Locate the cell with the specified text and output its [x, y] center coordinate. 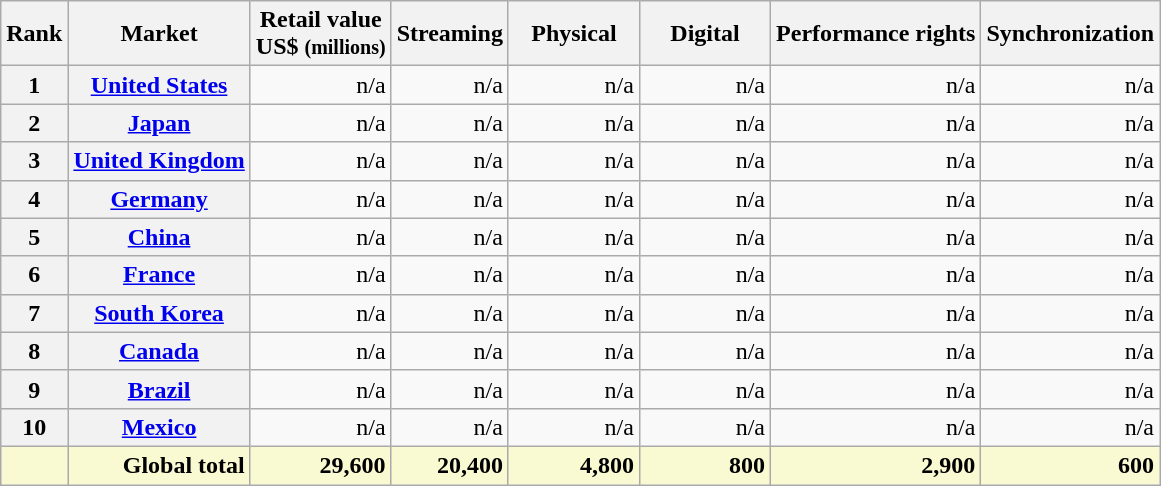
20,400 [450, 465]
Streaming [450, 34]
Japan [159, 123]
United States [159, 85]
600 [1070, 465]
Global total [159, 465]
5 [34, 237]
6 [34, 275]
10 [34, 427]
800 [704, 465]
2 [34, 123]
Market [159, 34]
4 [34, 199]
Germany [159, 199]
South Korea [159, 313]
France [159, 275]
8 [34, 351]
United Kingdom [159, 161]
Synchronization [1070, 34]
4,800 [574, 465]
Retail valueUS$ (millions) [320, 34]
Physical [574, 34]
China [159, 237]
9 [34, 389]
Brazil [159, 389]
Digital [704, 34]
Rank [34, 34]
29,600 [320, 465]
Canada [159, 351]
7 [34, 313]
Performance rights [876, 34]
Mexico [159, 427]
1 [34, 85]
2,900 [876, 465]
3 [34, 161]
